Detect which cell encompasses the target text, then output its [x, y] center coordinate. 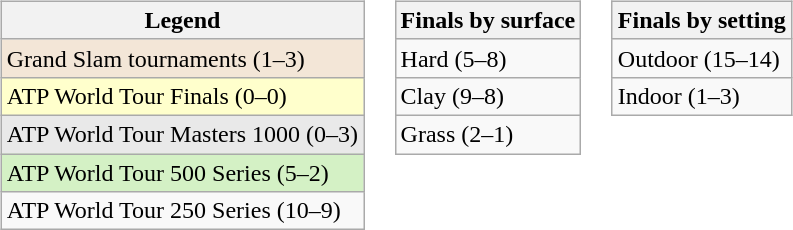
ATP World Tour Masters 1000 (0–3) [182, 134]
ATP World Tour Finals (0–0) [182, 96]
Indoor (1–3) [702, 96]
Grass (2–1) [488, 134]
Finals by setting [702, 20]
Grand Slam tournaments (1–3) [182, 58]
Outdoor (15–14) [702, 58]
Legend [182, 20]
Finals by surface [488, 20]
Hard (5–8) [488, 58]
ATP World Tour 250 Series (10–9) [182, 211]
ATP World Tour 500 Series (5–2) [182, 173]
Clay (9–8) [488, 96]
